Return the [X, Y] coordinate for the center point of the cell that contains the specified text.  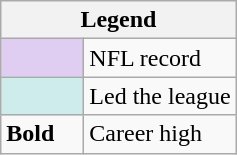
Career high [160, 134]
Led the league [160, 96]
NFL record [160, 58]
Bold [42, 134]
Legend [118, 20]
